Search for the cell housing the specified text and yield its (x, y) center coordinate. 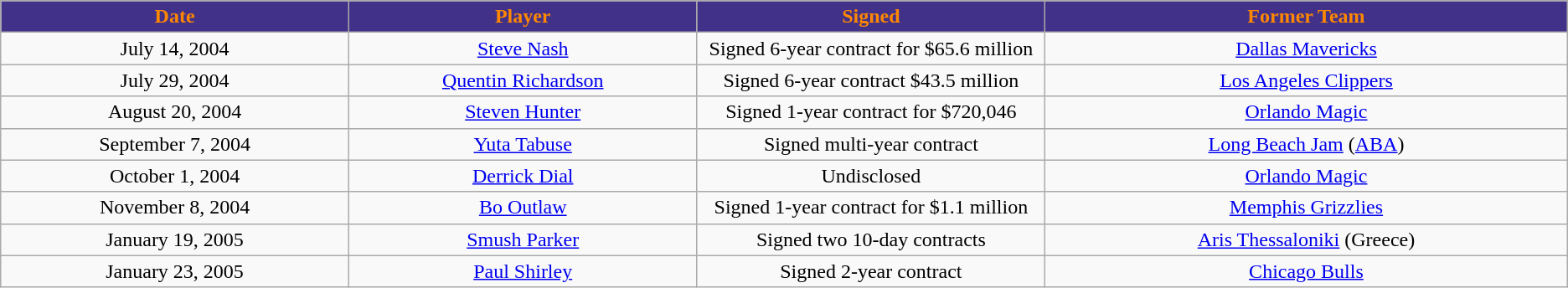
Player (523, 17)
September 7, 2004 (175, 144)
Los Angeles Clippers (1307, 80)
Date (175, 17)
November 8, 2004 (175, 208)
Signed 1-year contract for $1.1 million (871, 208)
July 14, 2004 (175, 49)
Signed two 10-day contracts (871, 239)
July 29, 2004 (175, 80)
Steven Hunter (523, 112)
Signed 1-year contract for $720,046 (871, 112)
Yuta Tabuse (523, 144)
Signed 2-year contract (871, 271)
Steve Nash (523, 49)
Former Team (1307, 17)
October 1, 2004 (175, 176)
Long Beach Jam (ABA) (1307, 144)
January 19, 2005 (175, 239)
Dallas Mavericks (1307, 49)
August 20, 2004 (175, 112)
Memphis Grizzlies (1307, 208)
Paul Shirley (523, 271)
Signed 6-year contract $43.5 million (871, 80)
Signed 6-year contract for $65.6 million (871, 49)
Quentin Richardson (523, 80)
Bo Outlaw (523, 208)
Smush Parker (523, 239)
Signed multi-year contract (871, 144)
Chicago Bulls (1307, 271)
Signed (871, 17)
January 23, 2005 (175, 271)
Derrick Dial (523, 176)
Undisclosed (871, 176)
Aris Thessaloniki (Greece) (1307, 239)
